Provide the (x, y) coordinate of the cell's center where the given text is located.  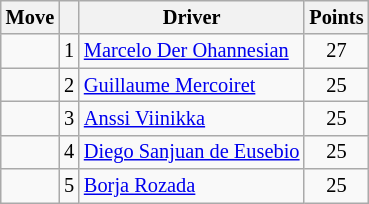
Marcelo Der Ohannesian (192, 51)
5 (69, 186)
Anssi Viinikka (192, 118)
Borja Rozada (192, 186)
Points (336, 17)
Diego Sanjuan de Eusebio (192, 152)
Move (30, 17)
4 (69, 152)
Driver (192, 17)
27 (336, 51)
1 (69, 51)
3 (69, 118)
2 (69, 85)
Guillaume Mercoiret (192, 85)
